Output the (x, y) coordinate of the center of the cell containing the given text.  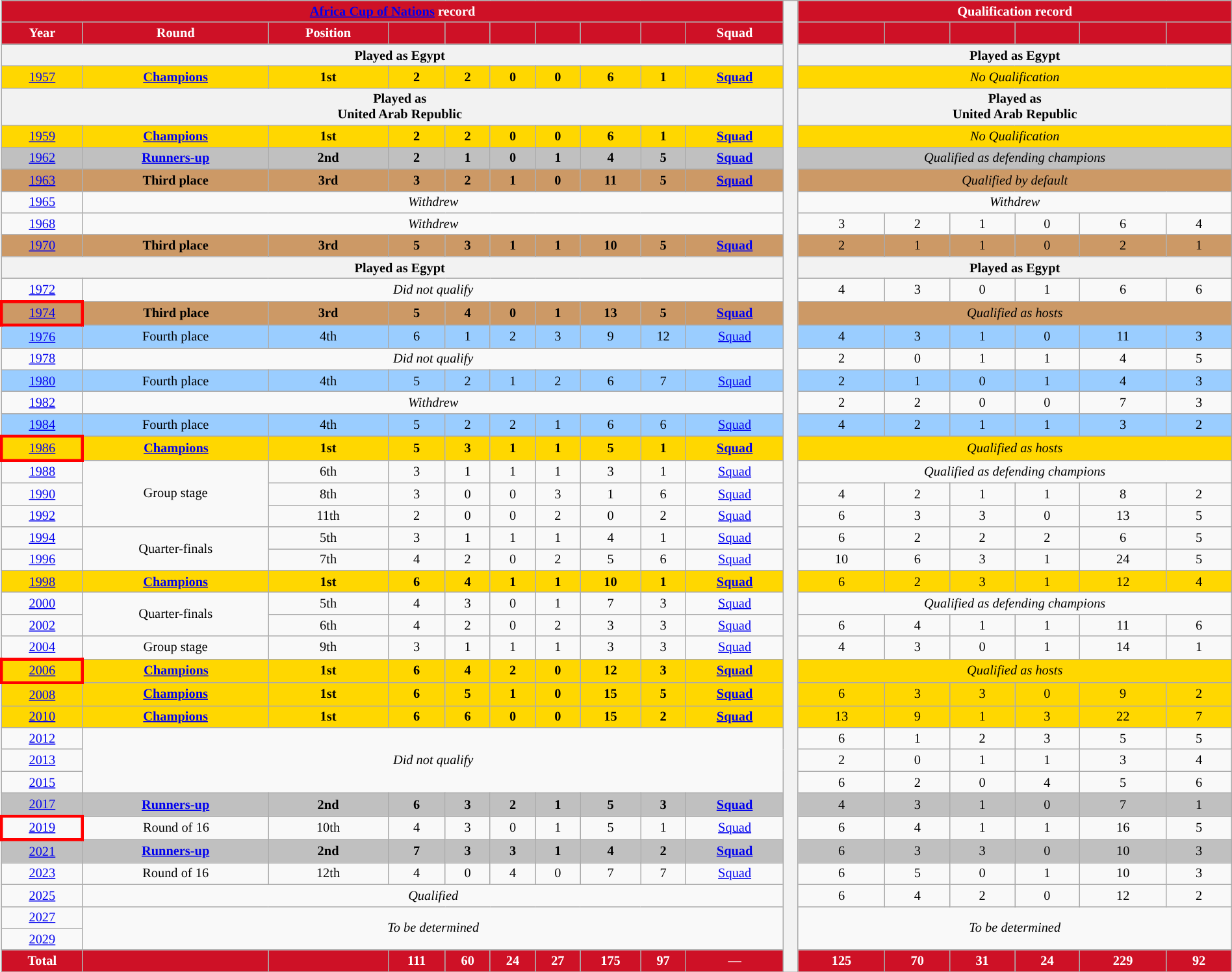
2010 (42, 717)
1959 (42, 136)
2027 (42, 917)
1988 (42, 472)
Africa Cup of Nations record (392, 11)
12th (328, 873)
1965 (42, 202)
2029 (42, 939)
2021 (42, 851)
229 (1123, 961)
27 (558, 961)
2002 (42, 625)
1994 (42, 537)
1978 (42, 359)
16 (1123, 828)
1986 (42, 448)
1957 (42, 77)
Round (175, 33)
2023 (42, 873)
10th (328, 828)
11th (328, 516)
1968 (42, 224)
2006 (42, 671)
9th (328, 647)
2008 (42, 694)
125 (841, 961)
175 (611, 961)
1976 (42, 337)
31 (982, 961)
Total (42, 961)
14 (1123, 647)
60 (468, 961)
1980 (42, 381)
2012 (42, 738)
92 (1199, 961)
Qualification record (1015, 11)
8th (328, 494)
2025 (42, 895)
1972 (42, 290)
111 (417, 961)
97 (663, 961)
70 (918, 961)
2019 (42, 828)
1963 (42, 180)
1974 (42, 313)
1990 (42, 494)
2013 (42, 760)
1962 (42, 158)
8 (1123, 494)
— (734, 961)
2015 (42, 782)
Qualified by default (1015, 180)
1982 (42, 402)
Position (328, 33)
2000 (42, 603)
Qualified (433, 895)
1984 (42, 425)
22 (1123, 717)
7th (328, 559)
2004 (42, 647)
1998 (42, 582)
1970 (42, 246)
Year (42, 33)
1992 (42, 516)
2017 (42, 804)
1996 (42, 559)
